Search for the cell housing the specified text and yield its (X, Y) center coordinate. 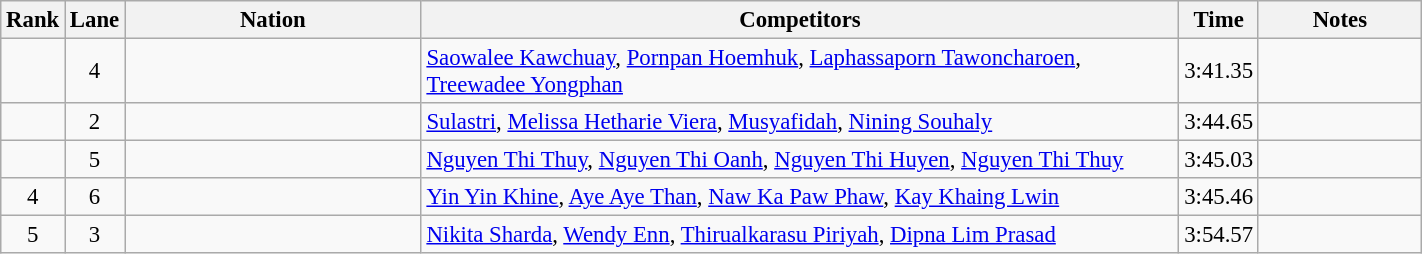
3:44.65 (1219, 122)
2 (95, 122)
Time (1219, 20)
3:41.35 (1219, 72)
3:54.57 (1219, 235)
Sulastri, Melissa Hetharie Viera, Musyafidah, Nining Souhaly (800, 122)
Nation (274, 20)
3:45.46 (1219, 197)
Lane (95, 20)
3:45.03 (1219, 160)
Competitors (800, 20)
6 (95, 197)
Nguyen Thi Thuy, Nguyen Thi Oanh, Nguyen Thi Huyen, Nguyen Thi Thuy (800, 160)
Rank (33, 20)
Yin Yin Khine, Aye Aye Than, Naw Ka Paw Phaw, Kay Khaing Lwin (800, 197)
Nikita Sharda, Wendy Enn, Thirualkarasu Piriyah, Dipna Lim Prasad (800, 235)
3 (95, 235)
Notes (1340, 20)
Saowalee Kawchuay, Pornpan Hoemhuk, Laphassaporn Tawoncharoen, Treewadee Yongphan (800, 72)
